For the text-containing cell, return its midpoint in (X, Y) coordinate format. 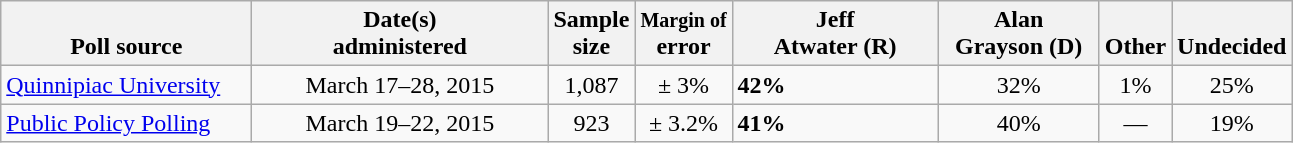
32% (1018, 85)
— (1135, 123)
Margin oferror (684, 34)
Undecided (1232, 34)
Poll source (126, 34)
March 19–22, 2015 (400, 123)
1% (1135, 85)
± 3% (684, 85)
42% (835, 85)
March 17–28, 2015 (400, 85)
41% (835, 123)
25% (1232, 85)
19% (1232, 123)
± 3.2% (684, 123)
JeffAtwater (R) (835, 34)
Public Policy Polling (126, 123)
1,087 (592, 85)
923 (592, 123)
Samplesize (592, 34)
AlanGrayson (D) (1018, 34)
Other (1135, 34)
Quinnipiac University (126, 85)
Date(s)administered (400, 34)
40% (1018, 123)
